Detect which cell encompasses the target text, then output its (x, y) center coordinate. 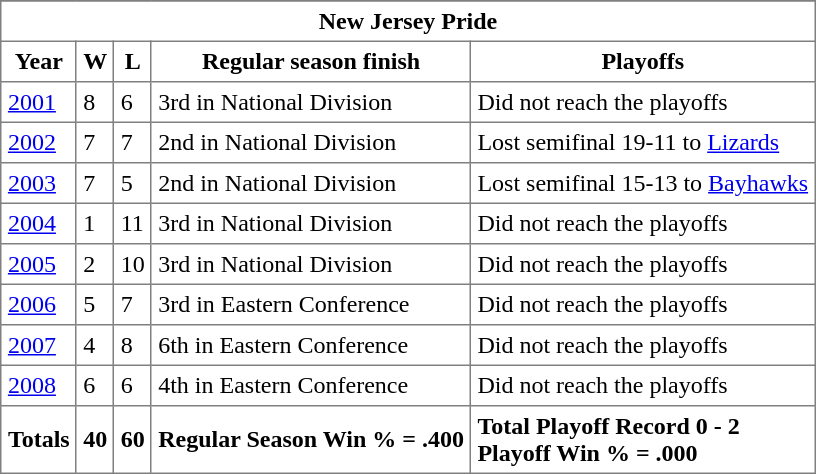
2007 (38, 345)
Year (38, 61)
Regular season finish (310, 61)
2005 (38, 264)
11 (133, 223)
Regular Season Win % = .400 (310, 440)
4th in Eastern Conference (310, 385)
W (95, 61)
Total Playoff Record 0 - 2 Playoff Win % = .000 (643, 440)
Totals (38, 440)
4 (95, 345)
L (133, 61)
10 (133, 264)
Lost semifinal 19-11 to Lizards (643, 142)
2004 (38, 223)
Playoffs (643, 61)
2008 (38, 385)
1 (95, 223)
60 (133, 440)
6th in Eastern Conference (310, 345)
2001 (38, 102)
2003 (38, 183)
New Jersey Pride (408, 21)
40 (95, 440)
Lost semifinal 15-13 to Bayhawks (643, 183)
3rd in Eastern Conference (310, 304)
2 (95, 264)
2006 (38, 304)
2002 (38, 142)
